Identify which cell holds the provided text, then report its [X, Y] central coordinate. 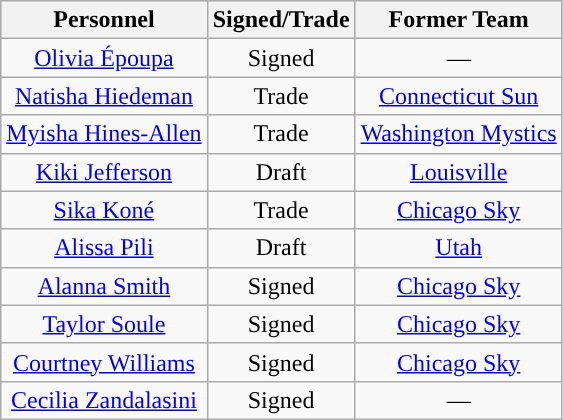
Alissa Pili [104, 248]
Louisville [458, 172]
Myisha Hines-Allen [104, 134]
Taylor Soule [104, 324]
Kiki Jefferson [104, 172]
Connecticut Sun [458, 96]
Olivia Époupa [104, 58]
Personnel [104, 20]
Utah [458, 248]
Sika Koné [104, 210]
Former Team [458, 20]
Washington Mystics [458, 134]
Signed/Trade [281, 20]
Alanna Smith [104, 286]
Courtney Williams [104, 362]
Natisha Hiedeman [104, 96]
Cecilia Zandalasini [104, 400]
